Capture the cell that displays the provided text and extract its [x, y] central coordinate. 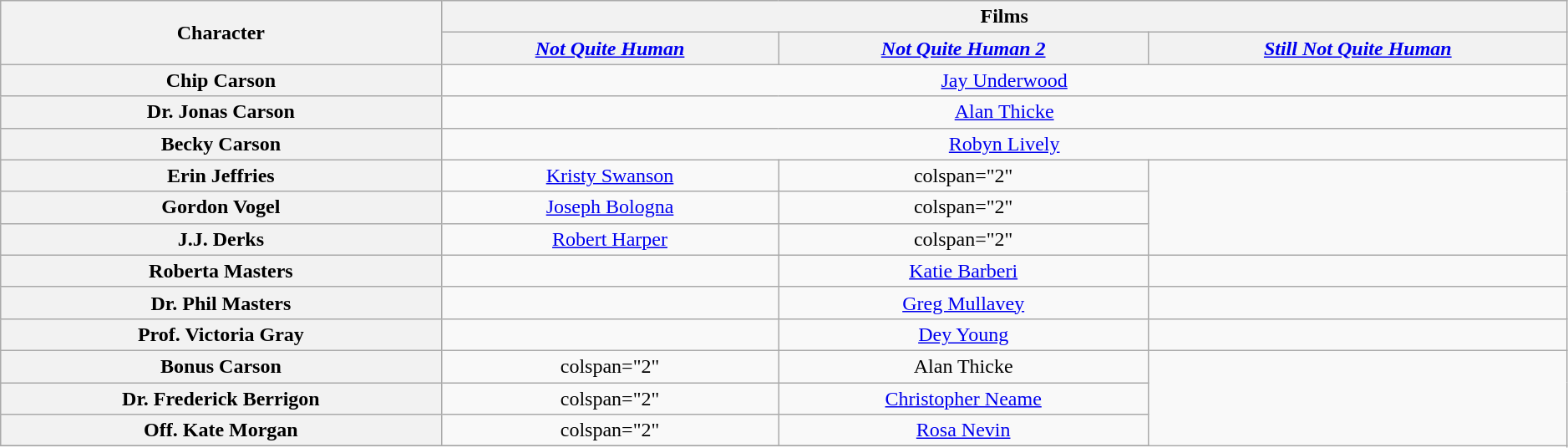
Kristy Swanson [610, 176]
Christopher Neame [963, 399]
Jay Underwood [1004, 80]
Bonus Carson [221, 366]
Robyn Lively [1004, 144]
Rosa Nevin [963, 430]
Erin Jeffries [221, 176]
Gordon Vogel [221, 207]
Robert Harper [610, 239]
Katie Barberi [963, 271]
Becky Carson [221, 144]
J.J. Derks [221, 239]
Joseph Bologna [610, 207]
Off. Kate Morgan [221, 430]
Dr. Frederick Berrigon [221, 399]
Roberta Masters [221, 271]
Character [221, 33]
Not Quite Human [610, 48]
Dr. Jonas Carson [221, 112]
Dr. Phil Masters [221, 303]
Greg Mullavey [963, 303]
Prof. Victoria Gray [221, 334]
Still Not Quite Human [1357, 48]
Not Quite Human 2 [963, 48]
Films [1004, 17]
Dey Young [963, 334]
Chip Carson [221, 80]
